Determine the [x, y] coordinate at the center of the cell enclosing the given text.  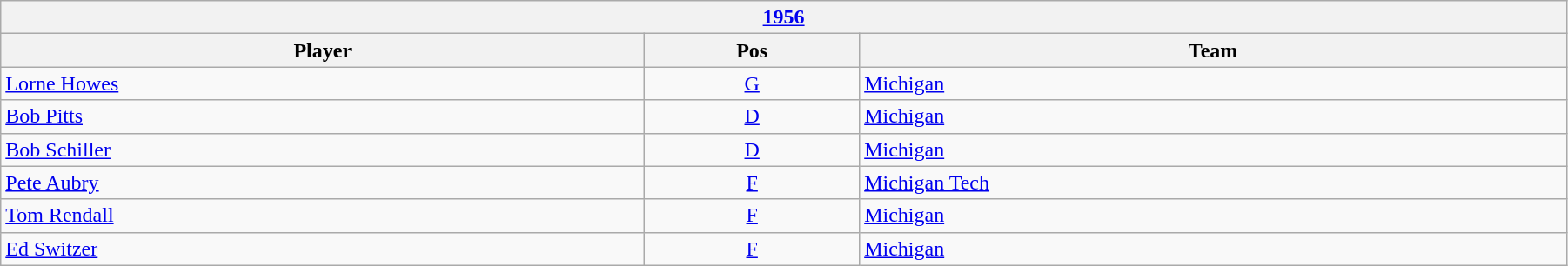
Team [1213, 50]
Pos [752, 50]
Lorne Howes [323, 83]
Ed Switzer [323, 249]
Michigan Tech [1213, 183]
Tom Rendall [323, 216]
Player [323, 50]
Bob Pitts [323, 116]
Pete Aubry [323, 183]
G [752, 83]
Bob Schiller [323, 150]
1956 [784, 17]
